Return the [x, y] coordinate for the center point of the cell that contains the specified text.  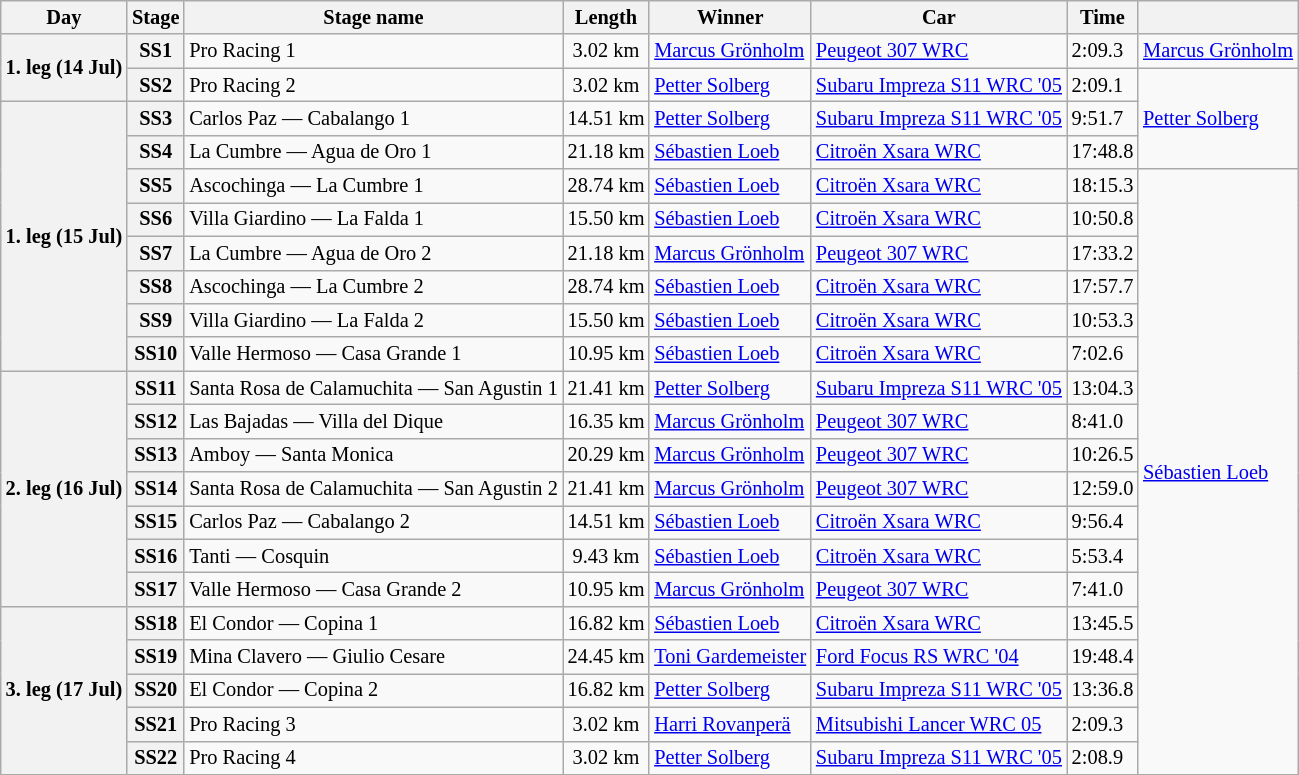
Toni Gardemeister [730, 657]
SS8 [156, 287]
9:56.4 [1102, 522]
El Condor — Copina 1 [373, 623]
24.45 km [606, 657]
20.29 km [606, 455]
SS9 [156, 320]
Pro Racing 3 [373, 724]
SS6 [156, 219]
7:02.6 [1102, 354]
Santa Rosa de Calamuchita — San Agustin 1 [373, 388]
Ford Focus RS WRC '04 [939, 657]
Winner [730, 17]
8:41.0 [1102, 421]
Length [606, 17]
Santa Rosa de Calamuchita — San Agustin 2 [373, 489]
SS3 [156, 118]
SS13 [156, 455]
13:45.5 [1102, 623]
Tanti — Cosquin [373, 556]
1. leg (14 Jul) [64, 68]
SS10 [156, 354]
18:15.3 [1102, 186]
9.43 km [606, 556]
Pro Racing 2 [373, 85]
17:33.2 [1102, 253]
El Condor — Copina 2 [373, 690]
13:36.8 [1102, 690]
2:08.9 [1102, 758]
SS16 [156, 556]
10:53.3 [1102, 320]
Time [1102, 17]
1. leg (15 Jul) [64, 236]
SS15 [156, 522]
13:04.3 [1102, 388]
SS21 [156, 724]
10:26.5 [1102, 455]
SS17 [156, 589]
Car [939, 17]
SS7 [156, 253]
SS11 [156, 388]
Valle Hermoso — Casa Grande 1 [373, 354]
Amboy — Santa Monica [373, 455]
SS5 [156, 186]
Harri Rovanperä [730, 724]
SS18 [156, 623]
Pro Racing 4 [373, 758]
10:50.8 [1102, 219]
Villa Giardino — La Falda 1 [373, 219]
SS22 [156, 758]
Mina Clavero — Giulio Cesare [373, 657]
Villa Giardino — La Falda 2 [373, 320]
Pro Racing 1 [373, 51]
SS19 [156, 657]
12:59.0 [1102, 489]
Stage name [373, 17]
Carlos Paz — Cabalango 2 [373, 522]
SS1 [156, 51]
Las Bajadas — Villa del Dique [373, 421]
Ascochinga — La Cumbre 1 [373, 186]
SS14 [156, 489]
16.35 km [606, 421]
SS12 [156, 421]
17:57.7 [1102, 287]
2:09.1 [1102, 85]
SS20 [156, 690]
SS2 [156, 85]
Stage [156, 17]
17:48.8 [1102, 152]
La Cumbre — Agua de Oro 2 [373, 253]
5:53.4 [1102, 556]
La Cumbre — Agua de Oro 1 [373, 152]
SS4 [156, 152]
7:41.0 [1102, 589]
19:48.4 [1102, 657]
Mitsubishi Lancer WRC 05 [939, 724]
Ascochinga — La Cumbre 2 [373, 287]
3. leg (17 Jul) [64, 690]
2. leg (16 Jul) [64, 489]
9:51.7 [1102, 118]
Carlos Paz — Cabalango 1 [373, 118]
Day [64, 17]
Valle Hermoso — Casa Grande 2 [373, 589]
